Determine the [x, y] coordinate at the center of the cell enclosing the given text.  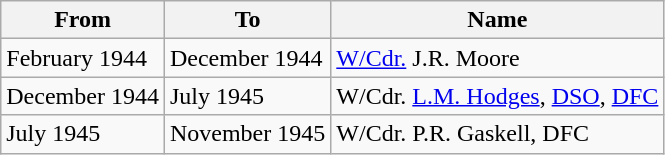
To [247, 20]
W/Cdr. J.R. Moore [498, 58]
February 1944 [83, 58]
From [83, 20]
W/Cdr. P.R. Gaskell, DFC [498, 134]
Name [498, 20]
November 1945 [247, 134]
W/Cdr. L.M. Hodges, DSO, DFC [498, 96]
